Identify which cell holds the provided text, then report its [X, Y] central coordinate. 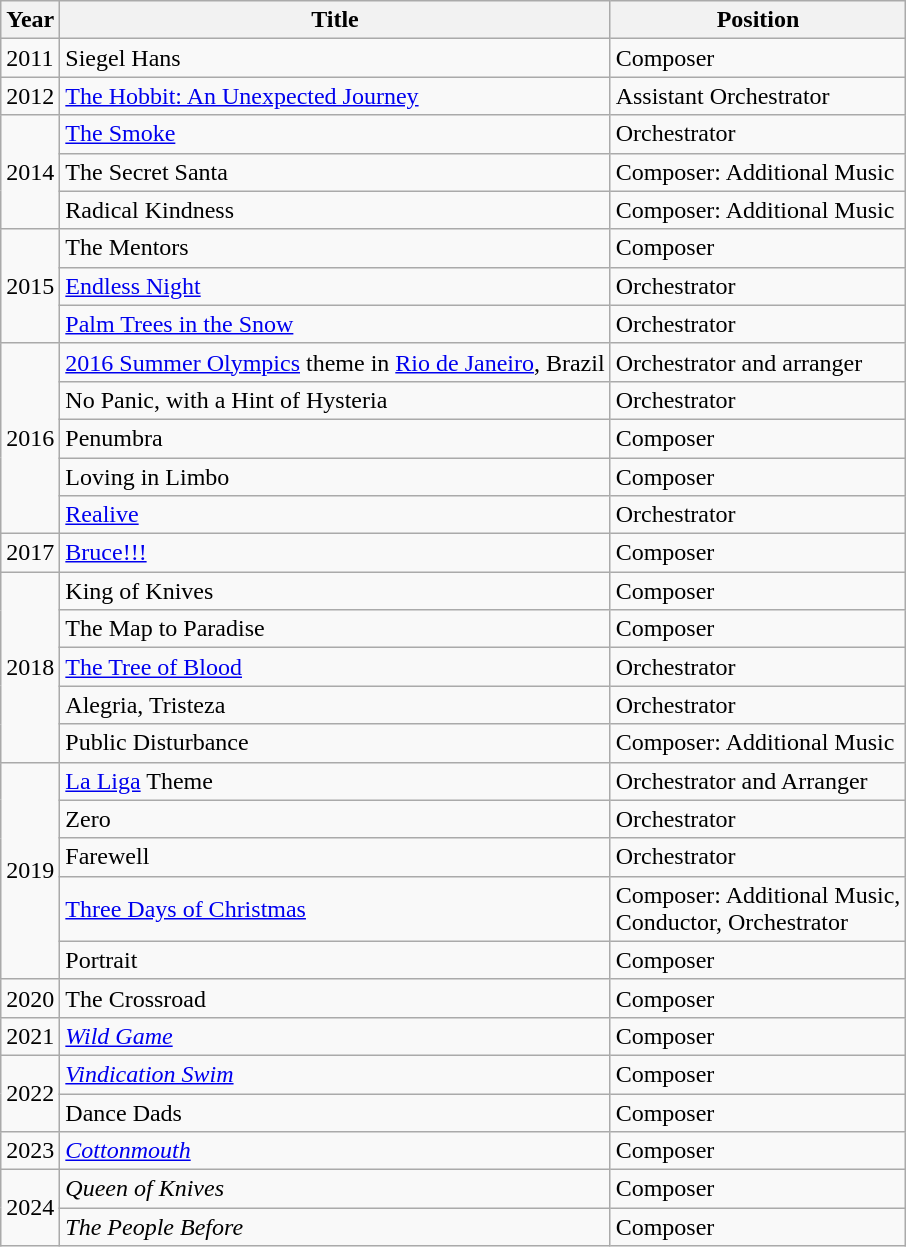
2012 [30, 96]
Vindication Swim [335, 1074]
Queen of Knives [335, 1189]
2016 Summer Olympics theme in Rio de Janeiro, Brazil [335, 362]
2023 [30, 1151]
Year [30, 20]
Position [758, 20]
The Hobbit: An Unexpected Journey [335, 96]
King of Knives [335, 591]
Penumbra [335, 438]
The Map to Paradise [335, 629]
Siegel Hans [335, 58]
The Smoke [335, 134]
Assistant Orchestrator [758, 96]
Realive [335, 515]
Farewell [335, 857]
Orchestrator and Arranger [758, 781]
2019 [30, 870]
2021 [30, 1036]
No Panic, with a Hint of Hysteria [335, 400]
The Tree of Blood [335, 667]
La Liga Theme [335, 781]
Composer: Additional Music,Conductor, Orchestrator [758, 908]
2014 [30, 172]
The Mentors [335, 248]
Public Disturbance [335, 743]
2017 [30, 553]
Alegria, Tristeza [335, 705]
Palm Trees in the Snow [335, 324]
Radical Kindness [335, 210]
The People Before [335, 1227]
Dance Dads [335, 1113]
2022 [30, 1093]
Orchestrator and arranger [758, 362]
2024 [30, 1208]
2016 [30, 438]
The Crossroad [335, 998]
Zero [335, 819]
Cottonmouth [335, 1151]
2015 [30, 286]
Bruce!!! [335, 553]
Wild Game [335, 1036]
Portrait [335, 960]
Three Days of Christmas [335, 908]
The Secret Santa [335, 172]
Title [335, 20]
2011 [30, 58]
2018 [30, 667]
Endless Night [335, 286]
Loving in Limbo [335, 477]
2020 [30, 998]
